Locate the cell with the specified text and output its [X, Y] center coordinate. 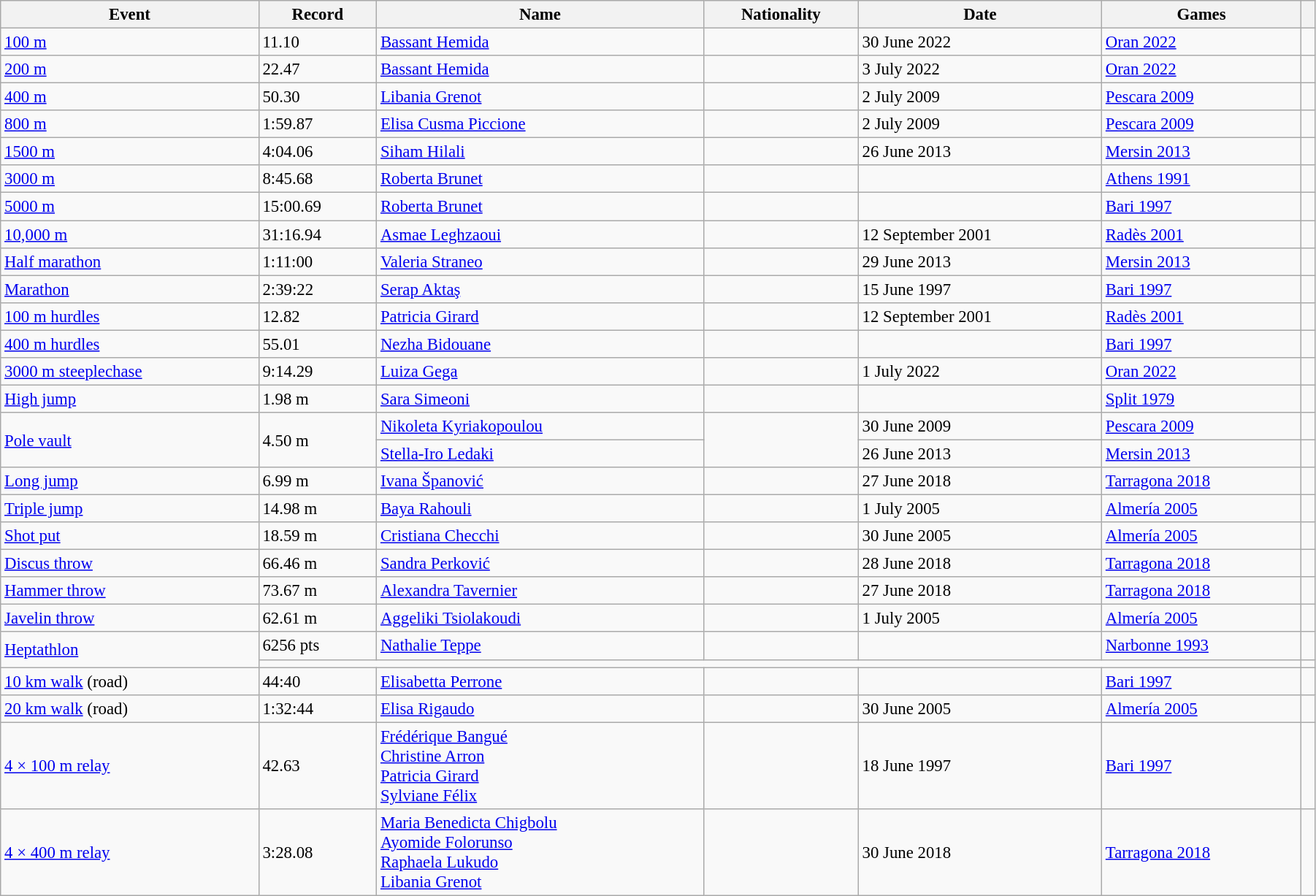
400 m [130, 97]
Luiza Gega [540, 372]
29 June 2013 [980, 261]
Maria Benedicta ChigboluAyomide FolorunsoRaphaela LukudoLibania Grenot [540, 853]
Name [540, 15]
3000 m steeplechase [130, 372]
Athens 1991 [1202, 179]
1:59.87 [317, 124]
4 × 400 m relay [130, 853]
42.63 [317, 765]
8:45.68 [317, 179]
Elisabetta Perrone [540, 681]
Baya Rahouli [540, 509]
Event [130, 15]
2:39:22 [317, 289]
5000 m [130, 207]
62.61 m [317, 619]
9:14.29 [317, 372]
Triple jump [130, 509]
Discus throw [130, 564]
30 June 2018 [980, 853]
55.01 [317, 344]
4.50 m [317, 440]
3 July 2022 [980, 69]
Stella-Iro Ledaki [540, 453]
800 m [130, 124]
Libania Grenot [540, 97]
31:16.94 [317, 234]
Cristiana Checchi [540, 536]
30 June 2009 [980, 426]
Sara Simeoni [540, 399]
3000 m [130, 179]
4:04.06 [317, 152]
Siham Hilali [540, 152]
100 m [130, 42]
4 × 100 m relay [130, 765]
1 July 2022 [980, 372]
Elisa Cusma Piccione [540, 124]
1.98 m [317, 399]
10,000 m [130, 234]
10 km walk (road) [130, 681]
28 June 2018 [980, 564]
Games [1202, 15]
18.59 m [317, 536]
18 June 1997 [980, 765]
Date [980, 15]
15:00.69 [317, 207]
Nezha Bidouane [540, 344]
Valeria Straneo [540, 261]
14.98 m [317, 509]
Aggeliki Tsiolakoudi [540, 619]
400 m hurdles [130, 344]
1:32:44 [317, 708]
Record [317, 15]
Split 1979 [1202, 399]
Marathon [130, 289]
15 June 1997 [980, 289]
Hammer throw [130, 591]
Elisa Rigaudo [540, 708]
12.82 [317, 316]
Pole vault [130, 440]
Nationality [781, 15]
Narbonne 1993 [1202, 646]
11.10 [317, 42]
6256 pts [317, 646]
44:40 [317, 681]
73.67 m [317, 591]
100 m hurdles [130, 316]
Long jump [130, 481]
Sandra Perković [540, 564]
50.30 [317, 97]
Alexandra Tavernier [540, 591]
66.46 m [317, 564]
Half marathon [130, 261]
Nikoleta Kyriakopoulou [540, 426]
Heptathlon [130, 650]
Serap Aktaş [540, 289]
Shot put [130, 536]
High jump [130, 399]
30 June 2022 [980, 42]
Asmae Leghzaoui [540, 234]
3:28.08 [317, 853]
200 m [130, 69]
Ivana Španović [540, 481]
1500 m [130, 152]
6.99 m [317, 481]
Nathalie Teppe [540, 646]
20 km walk (road) [130, 708]
Javelin throw [130, 619]
22.47 [317, 69]
Frédérique BanguéChristine ArronPatricia GirardSylviane Félix [540, 765]
1:11:00 [317, 261]
Patricia Girard [540, 316]
